Find where the given text appears and provide that cell's center as (X, Y) coordinate. 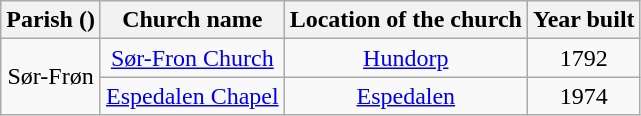
Hundorp (406, 58)
Espedalen (406, 96)
Sør-Fron Church (192, 58)
Year built (584, 20)
Sør-Frøn (51, 77)
Parish () (51, 20)
1974 (584, 96)
Location of the church (406, 20)
Espedalen Chapel (192, 96)
Church name (192, 20)
1792 (584, 58)
